From the cell containing the given text, extract its center point as (x, y) coordinate. 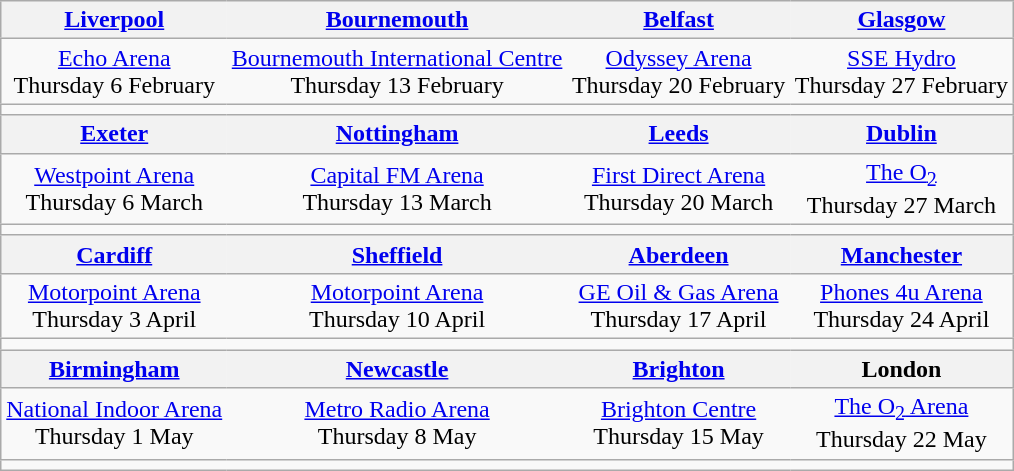
Westpoint ArenaThursday 6 March (114, 188)
Motorpoint ArenaThursday 10 April (397, 306)
Brighton CentreThursday 15 May (678, 424)
Sheffield (397, 254)
The O2 ArenaThursday 22 May (902, 424)
Birmingham (114, 369)
Metro Radio ArenaThursday 8 May (397, 424)
First Direct ArenaThursday 20 March (678, 188)
Manchester (902, 254)
Leeds (678, 134)
Glasgow (902, 20)
The O2Thursday 27 March (902, 188)
Odyssey ArenaThursday 20 February (678, 72)
Bournemouth (397, 20)
Belfast (678, 20)
Brighton (678, 369)
Liverpool (114, 20)
Phones 4u ArenaThursday 24 April (902, 306)
Dublin (902, 134)
GE Oil & Gas ArenaThursday 17 April (678, 306)
London (902, 369)
National Indoor ArenaThursday 1 May (114, 424)
SSE HydroThursday 27 February (902, 72)
Capital FM ArenaThursday 13 March (397, 188)
Bournemouth International CentreThursday 13 February (397, 72)
Exeter (114, 134)
Cardiff (114, 254)
Aberdeen (678, 254)
Echo ArenaThursday 6 February (114, 72)
Motorpoint ArenaThursday 3 April (114, 306)
Newcastle (397, 369)
Nottingham (397, 134)
